For the text-containing cell, return its midpoint in (X, Y) coordinate format. 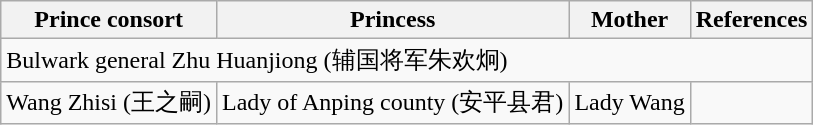
Lady of Anping county (安平县君) (393, 102)
Princess (393, 20)
Prince consort (109, 20)
Mother (630, 20)
References (752, 20)
Lady Wang (630, 102)
Bulwark general Zhu Huanjiong (辅国将军朱欢炯) (407, 60)
Wang Zhisi (王之嗣) (109, 102)
